Extract the (x, y) coordinate from the center of the cell holding the provided text.  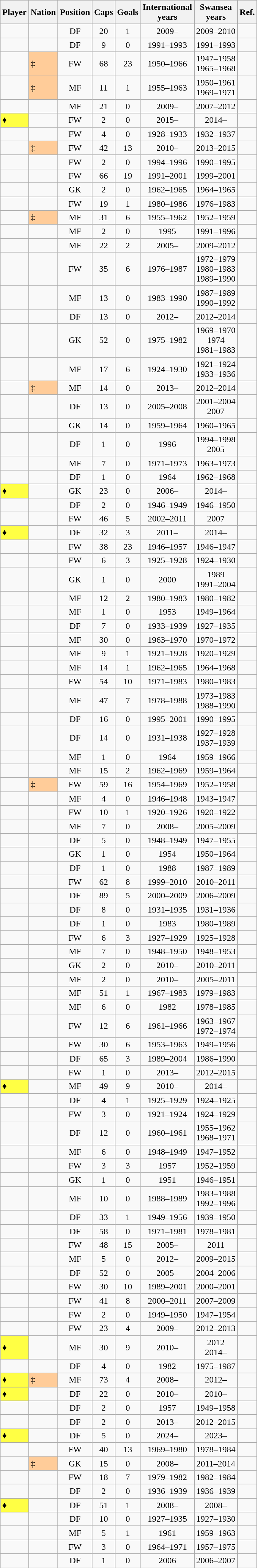
1963–1973 (216, 463)
1989–2001 (167, 1287)
1961 (167, 1533)
1964–1971 (167, 1547)
1920–1929 (216, 654)
54 (104, 681)
1931–1936 (216, 910)
1949–1958 (216, 1408)
1962–1969 (167, 771)
1973–19831988–1990 (216, 700)
2006–2007 (216, 1561)
1991–2001 (167, 176)
2011–2014 (216, 1463)
2000–2011 (167, 1301)
1978–1981 (216, 1231)
1954 (167, 854)
1999–2001 (216, 176)
48 (104, 1245)
1953–1963 (167, 1045)
Ref. (247, 12)
1975–1982 (167, 340)
1964–1965 (216, 190)
1983–19881992–1996 (216, 1198)
19891991–2004 (216, 579)
1980–1982 (216, 598)
2007–2009 (216, 1301)
73 (104, 1380)
1960–1965 (216, 425)
17 (104, 369)
1946–1949 (167, 505)
32 (104, 533)
1994–19982005 (216, 444)
1946–1957 (167, 547)
1978–1988 (167, 700)
1947–1952 (216, 1152)
1969–197019741981–1983 (216, 340)
66 (104, 176)
1971–1973 (167, 463)
Nation (43, 12)
1972–19791980–19831989–1990 (216, 269)
Player (15, 12)
18 (104, 1477)
1955–1963 (167, 88)
1933–1939 (167, 626)
2000–2009 (167, 896)
38 (104, 547)
1964–1968 (216, 668)
2012–2013 (216, 1328)
1978–1984 (216, 1449)
1949–1950 (167, 1315)
1988–1989 (167, 1198)
1986–1990 (216, 1059)
1999–2010 (167, 882)
1976–1983 (216, 203)
11 (104, 88)
Goals (128, 12)
42 (104, 148)
1988 (167, 868)
1927–1930 (216, 1519)
31 (104, 218)
59 (104, 785)
1950–1966 (167, 64)
35 (104, 269)
1995–2001 (167, 719)
49 (104, 1086)
21 (104, 106)
1959–1963 (216, 1533)
1924–1925 (216, 1100)
47 (104, 700)
1982–1984 (216, 1477)
1921–19241933–1936 (216, 369)
2004–2006 (216, 1273)
1947–1954 (216, 1315)
1979–1983 (216, 993)
65 (104, 1059)
1983 (167, 923)
20122014– (216, 1347)
62 (104, 882)
2005–2009 (216, 826)
2015– (167, 120)
1970–1972 (216, 640)
2006 (167, 1561)
1920–1926 (167, 812)
1920–1922 (216, 812)
1948–1953 (216, 951)
1967–1983 (167, 993)
68 (104, 64)
2000 (167, 579)
89 (104, 896)
1955–1962 (167, 218)
1925–1929 (167, 1100)
1927–19281937–1939 (216, 738)
1952–1958 (216, 785)
Internationalyears (167, 12)
1978–1985 (216, 1007)
1962–1968 (216, 477)
1969–1980 (167, 1449)
1959–1966 (216, 757)
2000–2001 (216, 1287)
1980–1989 (216, 923)
1957–1975 (216, 1547)
1950–19611969–1971 (216, 88)
1995 (167, 232)
1946–1951 (216, 1179)
1924–1929 (216, 1114)
1946–1948 (167, 799)
1987–19891990–1992 (216, 298)
1946–1950 (216, 505)
1953 (167, 612)
1987–1989 (216, 868)
2007 (216, 519)
1927–1929 (167, 937)
1989–2004 (167, 1059)
1931–1938 (167, 738)
1971–1983 (167, 681)
2023– (216, 1435)
1975–1987 (216, 1366)
1948–1950 (167, 951)
Swanseayears (216, 12)
2024– (167, 1435)
1980–1986 (167, 203)
1961–1966 (167, 1026)
1976–1987 (167, 269)
2006–2009 (216, 896)
Position (75, 12)
58 (104, 1231)
1949–1964 (216, 612)
1979–1982 (167, 1477)
1931–1935 (167, 910)
1983–1990 (167, 298)
2009–2012 (216, 245)
40 (104, 1449)
1963–19671972–1974 (216, 1026)
1954–1969 (167, 785)
1947–1955 (216, 840)
1928–1933 (167, 134)
1971–1981 (167, 1231)
2002–2011 (167, 519)
2011 (216, 1245)
1921–1924 (167, 1114)
2005–2011 (216, 979)
1932–1937 (216, 134)
1963–1970 (167, 640)
2011– (167, 533)
2006– (167, 491)
20 (104, 31)
Caps (104, 12)
1946–1947 (216, 547)
1943–1947 (216, 799)
1939–1950 (216, 1217)
1955–19621968–1971 (216, 1133)
1991–1996 (216, 232)
33 (104, 1217)
2009–2010 (216, 31)
1996 (167, 444)
2013–2015 (216, 148)
2005–2008 (167, 407)
1921–1928 (167, 654)
1960–1961 (167, 1133)
1950–1964 (216, 854)
1947–19581965–1968 (216, 64)
41 (104, 1301)
46 (104, 519)
2009–2015 (216, 1259)
1951 (167, 1179)
1994–1996 (167, 162)
2001–20042007 (216, 407)
2007–2012 (216, 106)
